From the cell containing the given text, extract its center point as [X, Y] coordinate. 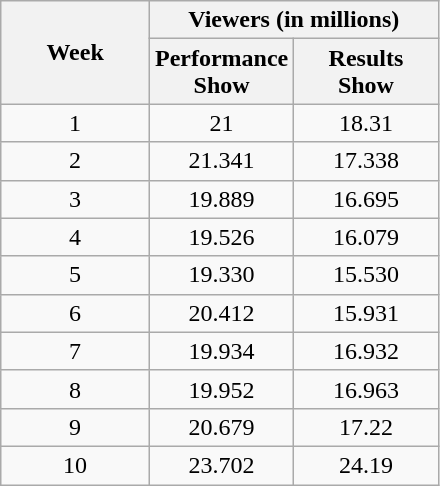
19.330 [221, 275]
PerformanceShow [221, 72]
19.952 [221, 389]
23.702 [221, 465]
3 [76, 199]
17.22 [366, 427]
16.079 [366, 237]
15.530 [366, 275]
5 [76, 275]
16.695 [366, 199]
16.932 [366, 351]
ResultsShow [366, 72]
18.31 [366, 123]
Viewers (in millions) [294, 20]
16.963 [366, 389]
4 [76, 237]
21.341 [221, 161]
19.889 [221, 199]
6 [76, 313]
2 [76, 161]
21 [221, 123]
8 [76, 389]
24.19 [366, 465]
10 [76, 465]
20.412 [221, 313]
19.526 [221, 237]
15.931 [366, 313]
9 [76, 427]
7 [76, 351]
19.934 [221, 351]
17.338 [366, 161]
Week [76, 52]
1 [76, 123]
20.679 [221, 427]
